Detect which cell encompasses the target text, then output its [x, y] center coordinate. 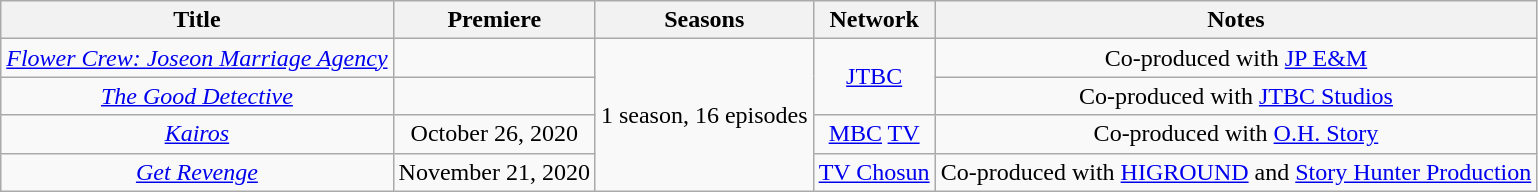
The Good Detective [197, 96]
Title [197, 20]
Co-produced with HIGROUND and Story Hunter Production [1236, 172]
TV Chosun [874, 172]
1 season, 16 episodes [704, 115]
Premiere [494, 20]
JTBC [874, 77]
November 21, 2020 [494, 172]
Co-produced with JTBC Studios [1236, 96]
Seasons [704, 20]
MBC TV [874, 134]
October 26, 2020 [494, 134]
Flower Crew: Joseon Marriage Agency [197, 58]
Network [874, 20]
Kairos [197, 134]
Get Revenge [197, 172]
Notes [1236, 20]
Co-produced with JP E&M [1236, 58]
Co-produced with O.H. Story [1236, 134]
